Pinpoint the cell where the given text exists, returning its (x, y) midpoint coordinate. 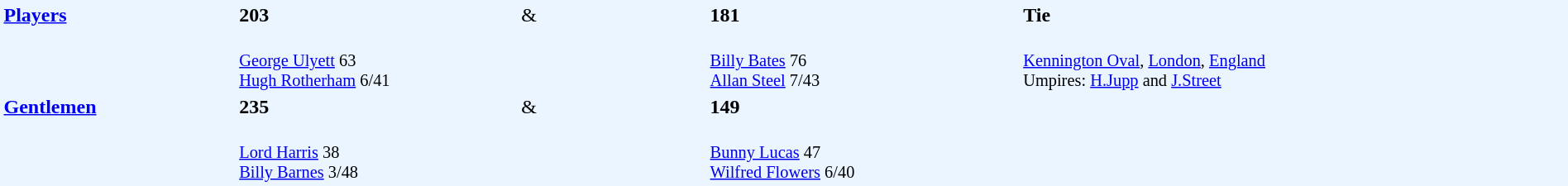
Bunny Lucas 47 Wilfred Flowers 6/40 (864, 152)
Billy Bates 76 Allan Steel 7/43 (864, 61)
203 (378, 15)
Lord Harris 38 Billy Barnes 3/48 (378, 152)
181 (864, 15)
235 (378, 107)
Kennington Oval, London, England Umpires: H.Jupp and J.Street (1293, 107)
Tie (1293, 15)
George Ulyett 63 Hugh Rotherham 6/41 (378, 61)
Gentlemen (119, 139)
149 (864, 107)
Players (119, 47)
